Return the [x, y] coordinate for the center point of the cell that contains the specified text.  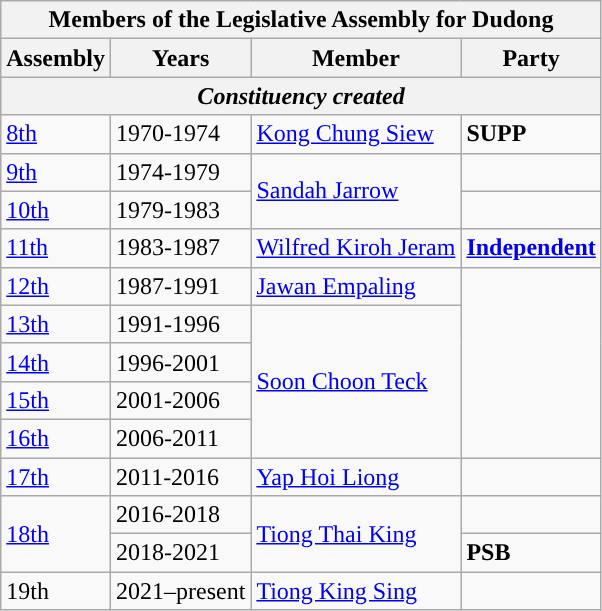
Independent [531, 248]
SUPP [531, 134]
1983-1987 [180, 248]
18th [56, 534]
8th [56, 134]
1974-1979 [180, 172]
Tiong King Sing [356, 591]
14th [56, 362]
Member [356, 58]
11th [56, 248]
2011-2016 [180, 477]
1987-1991 [180, 286]
19th [56, 591]
PSB [531, 553]
Tiong Thai King [356, 534]
16th [56, 438]
Kong Chung Siew [356, 134]
Wilfred Kiroh Jeram [356, 248]
2018-2021 [180, 553]
Yap Hoi Liong [356, 477]
9th [56, 172]
Assembly [56, 58]
13th [56, 324]
1991-1996 [180, 324]
Constituency created [302, 96]
15th [56, 400]
2016-2018 [180, 515]
Soon Choon Teck [356, 381]
2001-2006 [180, 400]
1996-2001 [180, 362]
Sandah Jarrow [356, 191]
Years [180, 58]
Jawan Empaling [356, 286]
1979-1983 [180, 210]
Party [531, 58]
12th [56, 286]
17th [56, 477]
1970-1974 [180, 134]
2021–present [180, 591]
10th [56, 210]
Members of the Legislative Assembly for Dudong [302, 20]
2006-2011 [180, 438]
